Find where the given text appears and provide that cell's center as [x, y] coordinate. 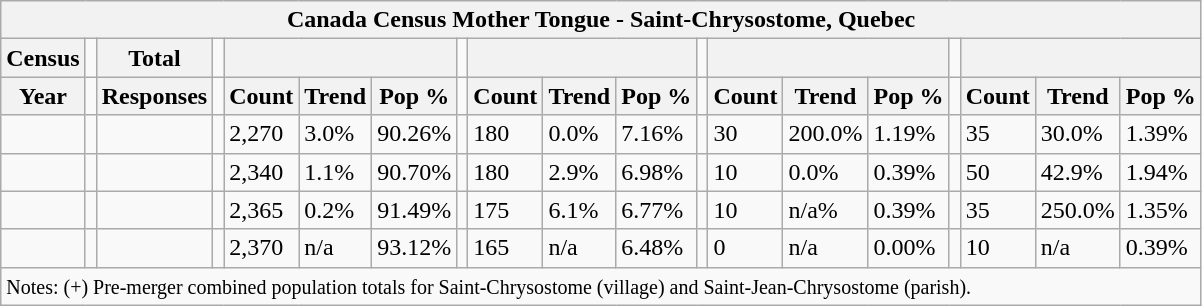
Year [43, 96]
1.94% [1160, 172]
6.1% [580, 210]
3.0% [336, 134]
6.77% [656, 210]
Notes: (+) Pre-merger combined population totals for Saint-Chrysostome (village) and Saint-Jean-Chrysostome (parish). [602, 286]
2.9% [580, 172]
90.26% [414, 134]
42.9% [1078, 172]
30.0% [1078, 134]
30 [746, 134]
Canada Census Mother Tongue - Saint-Chrysostome, Quebec [602, 20]
1.39% [1160, 134]
6.98% [656, 172]
1.1% [336, 172]
7.16% [656, 134]
250.0% [1078, 210]
Census [43, 58]
Responses [154, 96]
1.35% [1160, 210]
6.48% [656, 248]
175 [506, 210]
200.0% [826, 134]
91.49% [414, 210]
0.2% [336, 210]
90.70% [414, 172]
2,340 [262, 172]
2,270 [262, 134]
2,365 [262, 210]
n/a% [826, 210]
93.12% [414, 248]
Total [154, 58]
0.00% [908, 248]
165 [506, 248]
1.19% [908, 134]
2,370 [262, 248]
50 [998, 172]
0 [746, 248]
